Detect which cell encompasses the target text, then output its (X, Y) center coordinate. 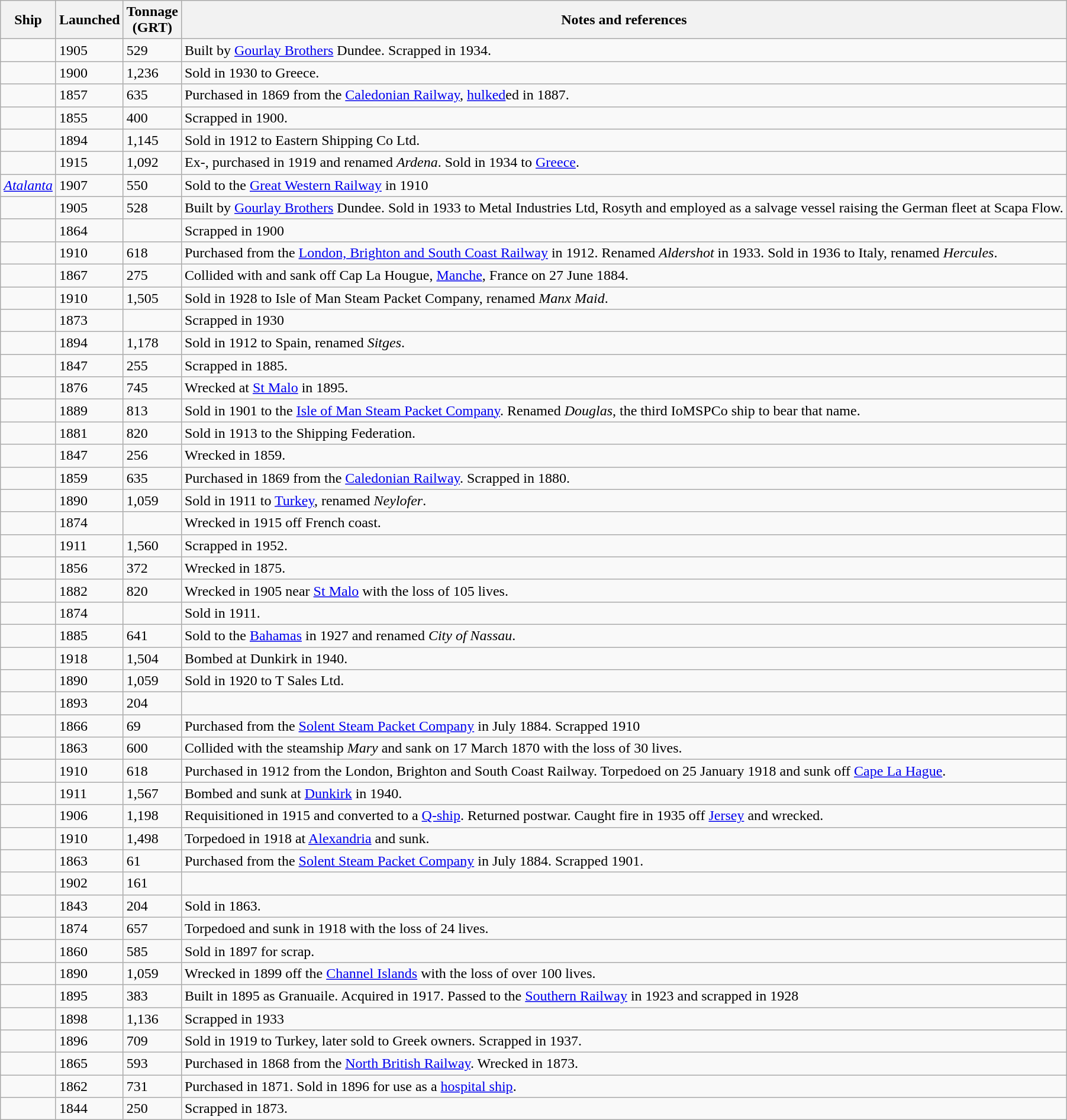
Sold in 1863. (624, 906)
Scrapped in 1873. (624, 1109)
600 (152, 748)
Sold in 1919 to Turkey, later sold to Greek owners. Scrapped in 1937. (624, 1041)
1855 (89, 118)
Sold to the Great Western Railway in 1910 (624, 185)
Wrecked in 1905 near St Malo with the loss of 105 lives. (624, 590)
Purchased in 1869 from the Caledonian Railway. Scrapped in 1880. (624, 478)
1864 (89, 230)
Purchased in 1869 from the Caledonian Railway, hulkeded in 1887. (624, 95)
1,136 (152, 1018)
1,145 (152, 140)
1857 (89, 95)
Collided with and sank off Cap La Hougue, Manche, France on 27 June 1884. (624, 275)
1918 (89, 659)
1862 (89, 1086)
Purchased in 1871. Sold in 1896 for use as a hospital ship. (624, 1086)
731 (152, 1086)
Bombed at Dunkirk in 1940. (624, 659)
400 (152, 118)
Sold in 1911. (624, 613)
641 (152, 635)
250 (152, 1109)
Purchased from the London, Brighton and South Coast Railway in 1912. Renamed Aldershot in 1933. Sold in 1936 to Italy, renamed Hercules. (624, 253)
275 (152, 275)
1882 (89, 590)
Built by Gourlay Brothers Dundee. Scrapped in 1934. (624, 50)
Torpedoed and sunk in 1918 with the loss of 24 lives. (624, 928)
Purchased from the Solent Steam Packet Company in July 1884. Scrapped 1901. (624, 861)
1865 (89, 1064)
1,560 (152, 546)
1,178 (152, 343)
Wrecked in 1915 off French coast. (624, 523)
Scrapped in 1900 (624, 230)
1907 (89, 185)
593 (152, 1064)
Launched (89, 20)
1902 (89, 883)
1876 (89, 388)
Purchased from the Solent Steam Packet Company in July 1884. Scrapped 1910 (624, 726)
Sold to the Bahamas in 1927 and renamed City of Nassau. (624, 635)
1867 (89, 275)
Ex-, purchased in 1919 and renamed Ardena. Sold in 1934 to Greece. (624, 163)
529 (152, 50)
1844 (89, 1109)
1900 (89, 73)
1843 (89, 906)
Notes and references (624, 20)
Scrapped in 1933 (624, 1018)
Wrecked at St Malo in 1895. (624, 388)
Sold in 1913 to the Shipping Federation. (624, 433)
161 (152, 883)
Sold in 1897 for scrap. (624, 951)
813 (152, 411)
256 (152, 456)
1866 (89, 726)
Scrapped in 1900. (624, 118)
Sold in 1920 to T Sales Ltd. (624, 681)
Bombed and sunk at Dunkirk in 1940. (624, 793)
1915 (89, 163)
1,236 (152, 73)
Atalanta (28, 185)
1,505 (152, 298)
1889 (89, 411)
1881 (89, 433)
745 (152, 388)
550 (152, 185)
Built in 1895 as Granuaile. Acquired in 1917. Passed to the Southern Railway in 1923 and scrapped in 1928 (624, 996)
1860 (89, 951)
Purchased in 1868 from the North British Railway. Wrecked in 1873. (624, 1064)
1,567 (152, 793)
1873 (89, 321)
Sold in 1911 to Turkey, renamed Neylofer. (624, 501)
Wrecked in 1859. (624, 456)
Scrapped in 1952. (624, 546)
Sold in 1930 to Greece. (624, 73)
Sold in 1912 to Spain, renamed Sitges. (624, 343)
Torpedoed in 1918 at Alexandria and sunk. (624, 838)
1895 (89, 996)
1893 (89, 703)
Sold in 1912 to Eastern Shipping Co Ltd. (624, 140)
Sold in 1928 to Isle of Man Steam Packet Company, renamed Manx Maid. (624, 298)
61 (152, 861)
69 (152, 726)
Sold in 1901 to the Isle of Man Steam Packet Company. Renamed Douglas, the third IoMSPCo ship to bear that name. (624, 411)
1898 (89, 1018)
1885 (89, 635)
1859 (89, 478)
Scrapped in 1930 (624, 321)
Tonnage(GRT) (152, 20)
1,498 (152, 838)
1,504 (152, 659)
585 (152, 951)
709 (152, 1041)
Wrecked in 1899 off the Channel Islands with the loss of over 100 lives. (624, 973)
1906 (89, 816)
1,198 (152, 816)
Requisitioned in 1915 and converted to a Q-ship. Returned postwar. Caught fire in 1935 off Jersey and wrecked. (624, 816)
528 (152, 208)
Purchased in 1912 from the London, Brighton and South Coast Railway. Torpedoed on 25 January 1918 and sunk off Cape La Hague. (624, 771)
Ship (28, 20)
Collided with the steamship Mary and sank on 17 March 1870 with the loss of 30 lives. (624, 748)
372 (152, 568)
1896 (89, 1041)
Scrapped in 1885. (624, 366)
1,092 (152, 163)
383 (152, 996)
255 (152, 366)
Wrecked in 1875. (624, 568)
657 (152, 928)
1856 (89, 568)
